For the text-containing cell, return its midpoint in (X, Y) coordinate format. 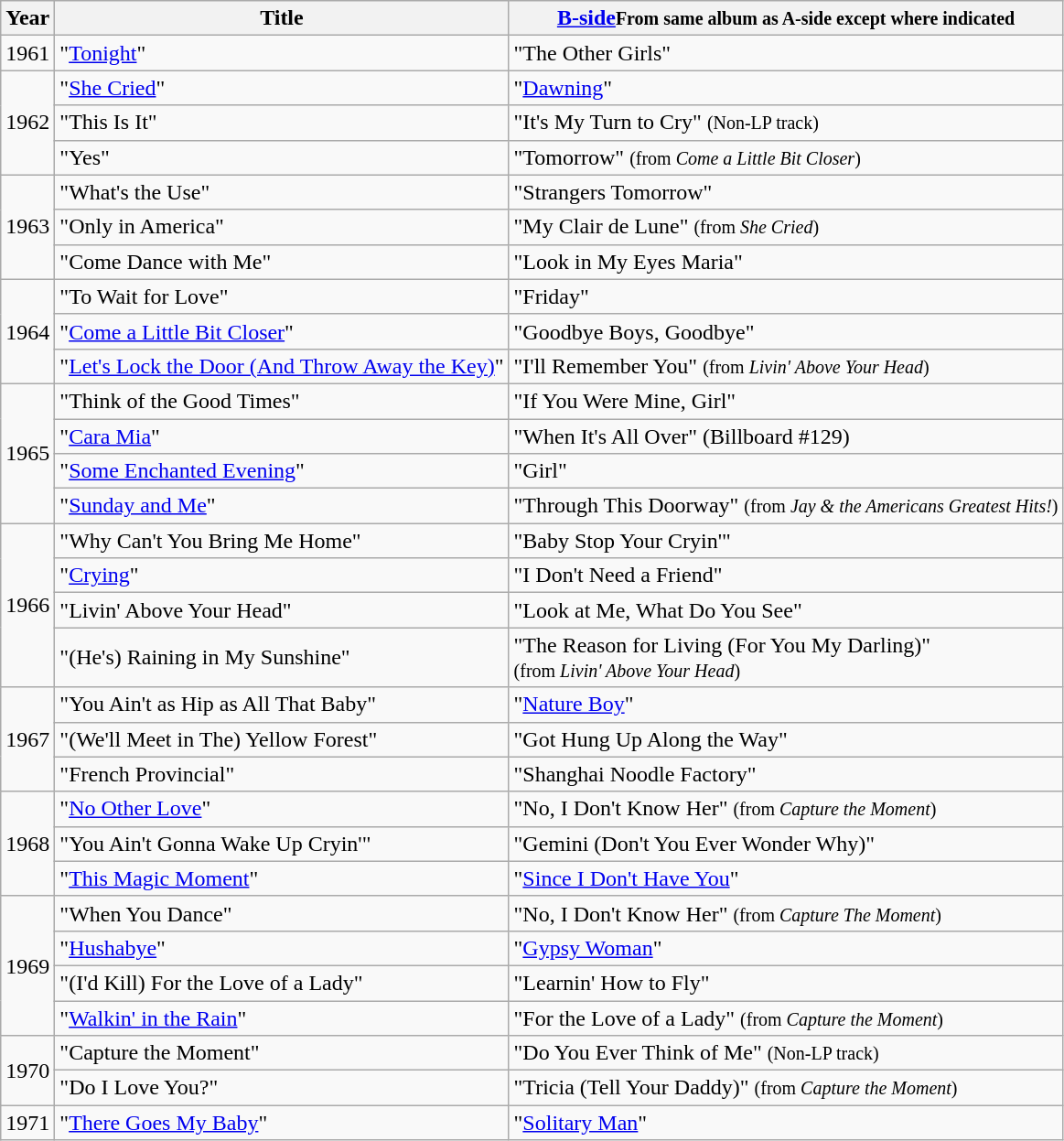
"Let's Lock the Door (And Throw Away the Key)" (282, 366)
"No, I Don't Know Her" (from Capture the Moment) (786, 809)
"Gypsy Woman" (786, 948)
1971 (27, 1123)
1961 (27, 53)
"Do I Love You?" (282, 1088)
"Gemini (Don't You Ever Wonder Why)" (786, 844)
"Come a Little Bit Closer" (282, 331)
"(He's) Raining in My Sunshine" (282, 657)
"Dawning" (786, 88)
"I'll Remember You" (from Livin' Above Your Head) (786, 366)
"Look in My Eyes Maria" (786, 262)
"To Wait for Love" (282, 296)
"You Ain't as Hip as All That Baby" (282, 705)
"There Goes My Baby" (282, 1123)
"Through This Doorway" (from Jay & the Americans Greatest Hits!) (786, 506)
"Shanghai Noodle Factory" (786, 774)
1965 (27, 453)
"Do You Ever Think of Me" (Non-LP track) (786, 1053)
"When You Dance" (282, 913)
"Walkin' in the Rain" (282, 1018)
"Look at Me, What Do You See" (786, 610)
"Come Dance with Me" (282, 262)
"(I'd Kill) For the Love of a Lady" (282, 983)
"Crying" (282, 576)
"It's My Turn to Cry" (Non-LP track) (786, 123)
1969 (27, 965)
1970 (27, 1071)
"Livin' Above Your Head" (282, 610)
"The Reason for Living (For You My Darling)"(from Livin' Above Your Head) (786, 657)
"What's the Use" (282, 192)
"This Is It" (282, 123)
"French Provincial" (282, 774)
"Cara Mia" (282, 436)
"You Ain't Gonna Wake Up Cryin'" (282, 844)
"No, I Don't Know Her" (from Capture The Moment) (786, 913)
"Why Can't You Bring Me Home" (282, 541)
"Sunday and Me" (282, 506)
"The Other Girls" (786, 53)
"I Don't Need a Friend" (786, 576)
B-sideFrom same album as A-side except where indicated (786, 18)
1964 (27, 331)
"Tonight" (282, 53)
1967 (27, 739)
"Solitary Man" (786, 1123)
"Baby Stop Your Cryin'" (786, 541)
1963 (27, 227)
"When It's All Over" (Billboard #129) (786, 436)
"Nature Boy" (786, 705)
1968 (27, 844)
"Girl" (786, 471)
"Got Hung Up Along the Way" (786, 739)
"Tomorrow" (from Come a Little Bit Closer) (786, 157)
"Since I Don't Have You" (786, 878)
"Only in America" (282, 227)
"Some Enchanted Evening" (282, 471)
"Friday" (786, 296)
"Capture the Moment" (282, 1053)
"This Magic Moment" (282, 878)
"My Clair de Lune" (from She Cried) (786, 227)
Year (27, 18)
"Goodbye Boys, Goodbye" (786, 331)
Title (282, 18)
1962 (27, 123)
"Yes" (282, 157)
"She Cried" (282, 88)
1966 (27, 606)
"Strangers Tomorrow" (786, 192)
"For the Love of a Lady" (from Capture the Moment) (786, 1018)
"If You Were Mine, Girl" (786, 401)
"(We'll Meet in The) Yellow Forest" (282, 739)
"Think of the Good Times" (282, 401)
"Learnin' How to Fly" (786, 983)
"Tricia (Tell Your Daddy)" (from Capture the Moment) (786, 1088)
"No Other Love" (282, 809)
"Hushabye" (282, 948)
